From the cell containing the given text, extract its center point as [X, Y] coordinate. 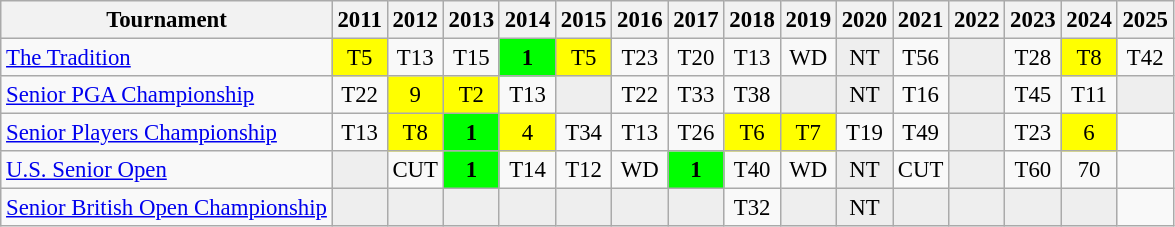
6 [1089, 133]
T2 [471, 95]
The Tradition [166, 58]
2017 [696, 20]
9 [415, 95]
T33 [696, 95]
Senior PGA Championship [166, 95]
2022 [977, 20]
T12 [584, 170]
Senior Players Championship [166, 133]
2012 [415, 20]
T32 [752, 208]
2013 [471, 20]
2021 [920, 20]
Tournament [166, 20]
T15 [471, 58]
T14 [527, 170]
2019 [808, 20]
2018 [752, 20]
2023 [1033, 20]
T38 [752, 95]
2015 [584, 20]
2016 [640, 20]
T49 [920, 133]
T34 [584, 133]
T26 [696, 133]
70 [1089, 170]
4 [527, 133]
2020 [864, 20]
T11 [1089, 95]
T19 [864, 133]
T45 [1033, 95]
T7 [808, 133]
T60 [1033, 170]
2024 [1089, 20]
T56 [920, 58]
T20 [696, 58]
2011 [360, 20]
T40 [752, 170]
T16 [920, 95]
T42 [1145, 58]
U.S. Senior Open [166, 170]
Senior British Open Championship [166, 208]
2025 [1145, 20]
T6 [752, 133]
T28 [1033, 58]
2014 [527, 20]
